Search for the cell housing the specified text and yield its [X, Y] center coordinate. 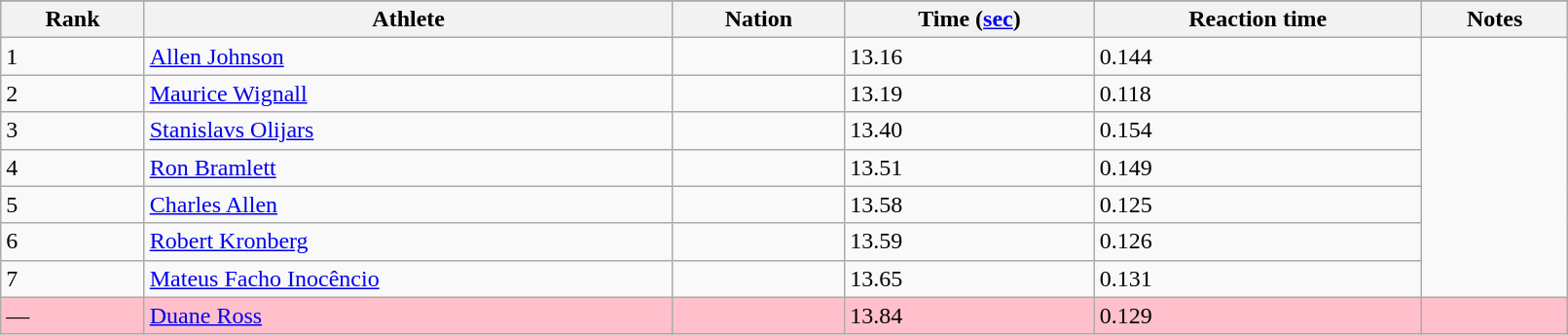
1 [72, 56]
0.144 [1258, 56]
Mateus Facho Inocêncio [409, 279]
Allen Johnson [409, 56]
Charles Allen [409, 205]
13.59 [969, 242]
Rank [72, 19]
0.131 [1258, 279]
6 [72, 242]
7 [72, 279]
0.129 [1258, 316]
0.149 [1258, 167]
4 [72, 167]
13.40 [969, 130]
0.118 [1258, 93]
Athlete [409, 19]
13.19 [969, 93]
Duane Ross [409, 316]
0.125 [1258, 205]
0.154 [1258, 130]
0.126 [1258, 242]
Robert Kronberg [409, 242]
Time (sec) [969, 19]
Ron Bramlett [409, 167]
13.51 [969, 167]
5 [72, 205]
13.65 [969, 279]
2 [72, 93]
Nation [759, 19]
Stanislavs Olijars [409, 130]
3 [72, 130]
Notes [1494, 19]
13.58 [969, 205]
13.16 [969, 56]
Maurice Wignall [409, 93]
— [72, 316]
13.84 [969, 316]
Reaction time [1258, 19]
